Extract the (x, y) coordinate from the center of the cell holding the provided text.  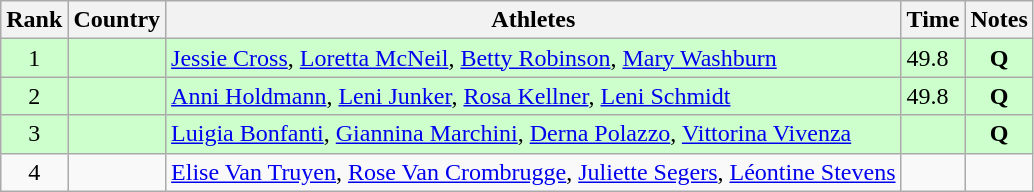
Country (117, 20)
Rank (34, 20)
Time (933, 20)
Athletes (534, 20)
Luigia Bonfanti, Giannina Marchini, Derna Polazzo, Vittorina Vivenza (534, 134)
Anni Holdmann, Leni Junker, Rosa Kellner, Leni Schmidt (534, 96)
Notes (999, 20)
Elise Van Truyen, Rose Van Crombrugge, Juliette Segers, Léontine Stevens (534, 172)
4 (34, 172)
Jessie Cross, Loretta McNeil, Betty Robinson, Mary Washburn (534, 58)
2 (34, 96)
3 (34, 134)
1 (34, 58)
